Return the (X, Y) coordinate for the center point of the cell that contains the specified text.  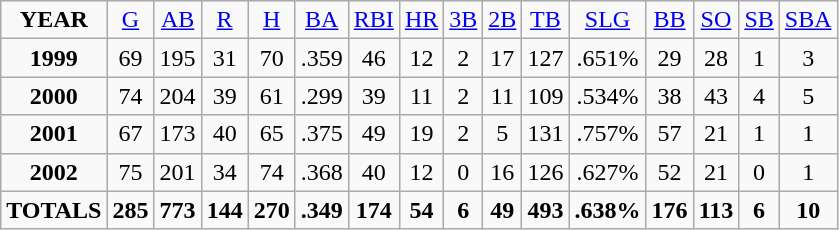
201 (178, 172)
BB (670, 20)
HR (421, 20)
174 (374, 210)
61 (272, 96)
10 (808, 210)
57 (670, 134)
RBI (374, 20)
.349 (322, 210)
773 (178, 210)
SB (759, 20)
1999 (54, 58)
2B (502, 20)
75 (130, 172)
17 (502, 58)
SO (716, 20)
TOTALS (54, 210)
34 (224, 172)
2001 (54, 134)
204 (178, 96)
195 (178, 58)
176 (670, 210)
H (272, 20)
131 (546, 134)
52 (670, 172)
270 (272, 210)
.299 (322, 96)
28 (716, 58)
.368 (322, 172)
3B (464, 20)
173 (178, 134)
69 (130, 58)
70 (272, 58)
3 (808, 58)
G (130, 20)
SLG (608, 20)
127 (546, 58)
AB (178, 20)
31 (224, 58)
16 (502, 172)
2002 (54, 172)
19 (421, 134)
29 (670, 58)
SBA (808, 20)
67 (130, 134)
54 (421, 210)
.375 (322, 134)
113 (716, 210)
2000 (54, 96)
.359 (322, 58)
R (224, 20)
126 (546, 172)
46 (374, 58)
TB (546, 20)
BA (322, 20)
43 (716, 96)
.757% (608, 134)
493 (546, 210)
.651% (608, 58)
285 (130, 210)
YEAR (54, 20)
65 (272, 134)
.534% (608, 96)
144 (224, 210)
4 (759, 96)
.627% (608, 172)
109 (546, 96)
38 (670, 96)
.638% (608, 210)
